Detect which cell encompasses the target text, then output its (x, y) center coordinate. 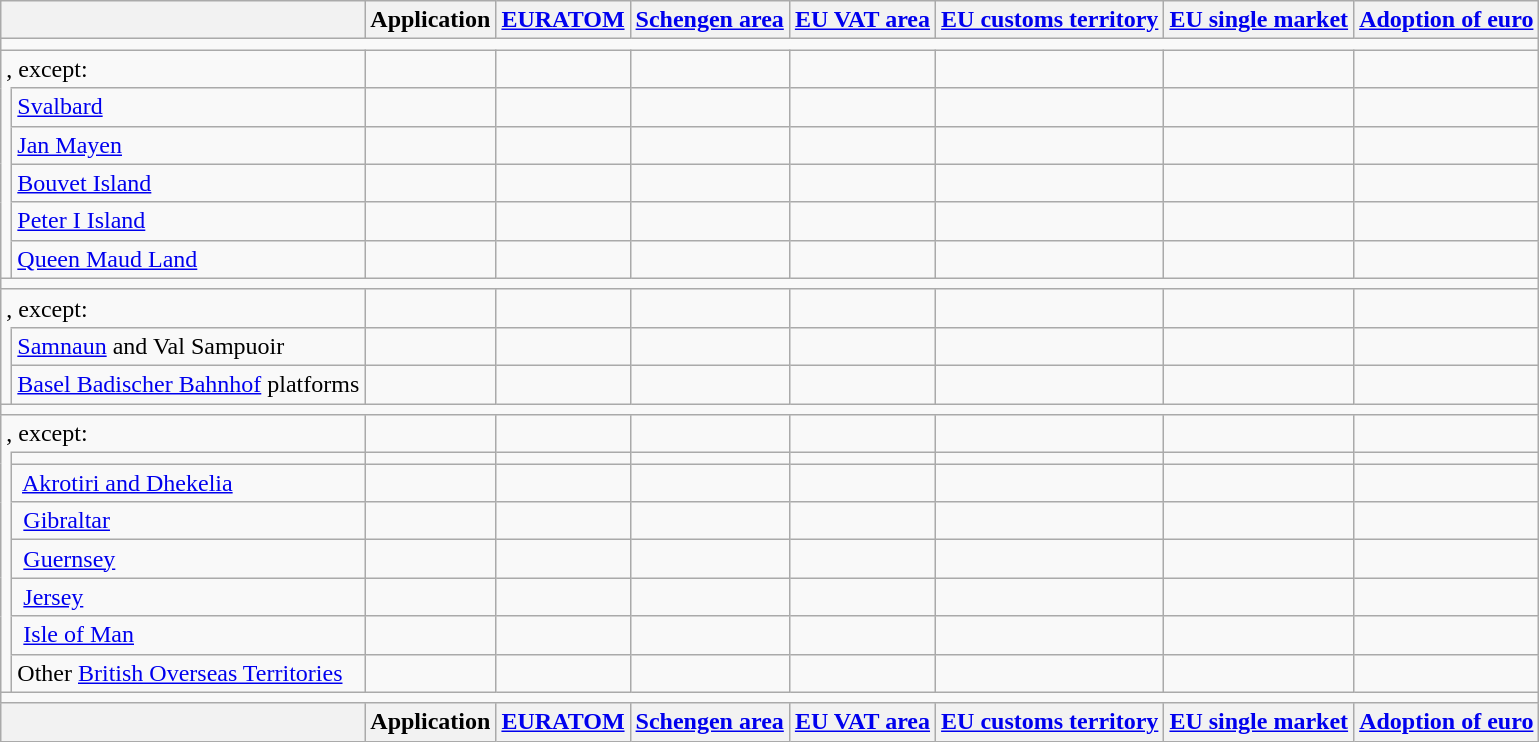
Isle of Man (188, 635)
Jan Mayen (188, 145)
Peter I Island (188, 221)
Gibraltar (188, 521)
Svalbard (188, 107)
Other British Overseas Territories (188, 673)
Basel Badischer Bahnhof platforms (188, 384)
Akrotiri and Dhekelia (188, 483)
Samnaun and Val Sampuoir (188, 346)
Bouvet Island (188, 183)
Queen Maud Land (188, 259)
Jersey (188, 597)
Guernsey (188, 559)
